Pinpoint the cell where the given text exists, returning its (x, y) midpoint coordinate. 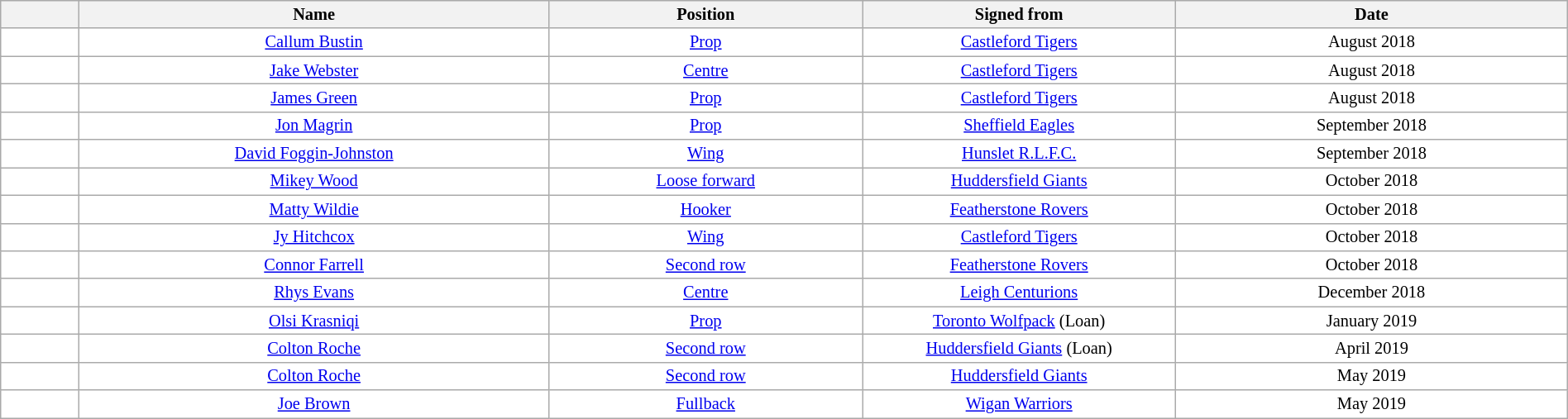
Jy Hitchcox (313, 237)
January 2019 (1372, 321)
Toronto Wolfpack (Loan) (1019, 321)
Connor Farrell (313, 264)
Signed from (1019, 14)
Huddersfield Giants (Loan) (1019, 348)
Date (1372, 14)
Position (706, 14)
Jake Webster (313, 70)
December 2018 (1372, 293)
Matty Wildie (313, 209)
Hunslet R.L.F.C. (1019, 154)
April 2019 (1372, 348)
Joe Brown (313, 404)
Jon Magrin (313, 126)
Wigan Warriors (1019, 404)
Rhys Evans (313, 293)
Name (313, 14)
David Foggin-Johnston (313, 154)
Fullback (706, 404)
Callum Bustin (313, 42)
Loose forward (706, 181)
Sheffield Eagles (1019, 126)
Hooker (706, 209)
James Green (313, 98)
Olsi Krasniqi (313, 321)
Mikey Wood (313, 181)
Leigh Centurions (1019, 293)
